Determine the (x, y) coordinate at the center of the cell enclosing the given text.  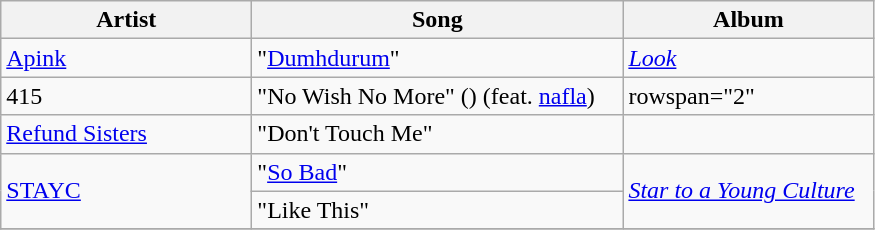
Look (748, 58)
Star to a Young Culture (748, 191)
Album (748, 20)
"Dumhdurum" (438, 58)
"Like This" (438, 210)
Refund Sisters (126, 134)
"So Bad" (438, 172)
Song (438, 20)
rowspan="2" (748, 96)
415 (126, 96)
"Don't Touch Me" (438, 134)
"No Wish No More" () (feat. nafla) (438, 96)
STAYC (126, 191)
Artist (126, 20)
Apink (126, 58)
